Return the [X, Y] coordinate for the center point of the cell that contains the specified text.  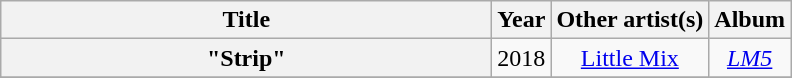
Other artist(s) [630, 20]
Album [750, 20]
LM5 [750, 58]
"Strip" [246, 58]
Year [522, 20]
2018 [522, 58]
Title [246, 20]
Little Mix [630, 58]
